Determine the [x, y] coordinate at the center of the cell enclosing the given text.  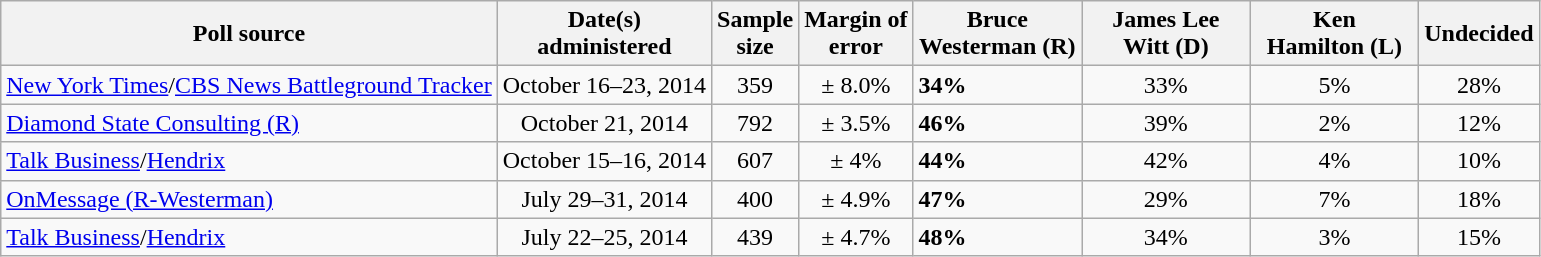
Samplesize [756, 34]
James LeeWitt (D) [1166, 34]
33% [1166, 85]
5% [1334, 85]
792 [756, 123]
Undecided [1479, 34]
359 [756, 85]
42% [1166, 161]
12% [1479, 123]
4% [1334, 161]
July 22–25, 2014 [604, 237]
28% [1479, 85]
KenHamilton (L) [1334, 34]
7% [1334, 199]
OnMessage (R-Westerman) [249, 199]
± 4.9% [856, 199]
± 3.5% [856, 123]
October 16–23, 2014 [604, 85]
October 21, 2014 [604, 123]
BruceWesterman (R) [998, 34]
Margin oferror [856, 34]
29% [1166, 199]
607 [756, 161]
47% [998, 199]
400 [756, 199]
Poll source [249, 34]
± 4.7% [856, 237]
2% [1334, 123]
15% [1479, 237]
Diamond State Consulting (R) [249, 123]
July 29–31, 2014 [604, 199]
18% [1479, 199]
46% [998, 123]
October 15–16, 2014 [604, 161]
± 8.0% [856, 85]
10% [1479, 161]
New York Times/CBS News Battleground Tracker [249, 85]
Date(s)administered [604, 34]
3% [1334, 237]
439 [756, 237]
± 4% [856, 161]
39% [1166, 123]
44% [998, 161]
48% [998, 237]
